Detect which cell encompasses the target text, then output its [X, Y] center coordinate. 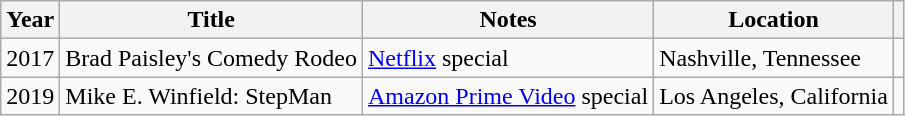
2019 [30, 96]
Location [774, 20]
Amazon Prime Video special [508, 96]
Year [30, 20]
Netflix special [508, 58]
2017 [30, 58]
Mike E. Winfield: StepMan [212, 96]
Los Angeles, California [774, 96]
Notes [508, 20]
Brad Paisley's Comedy Rodeo [212, 58]
Nashville, Tennessee [774, 58]
Title [212, 20]
